Detect which cell encompasses the target text, then output its [x, y] center coordinate. 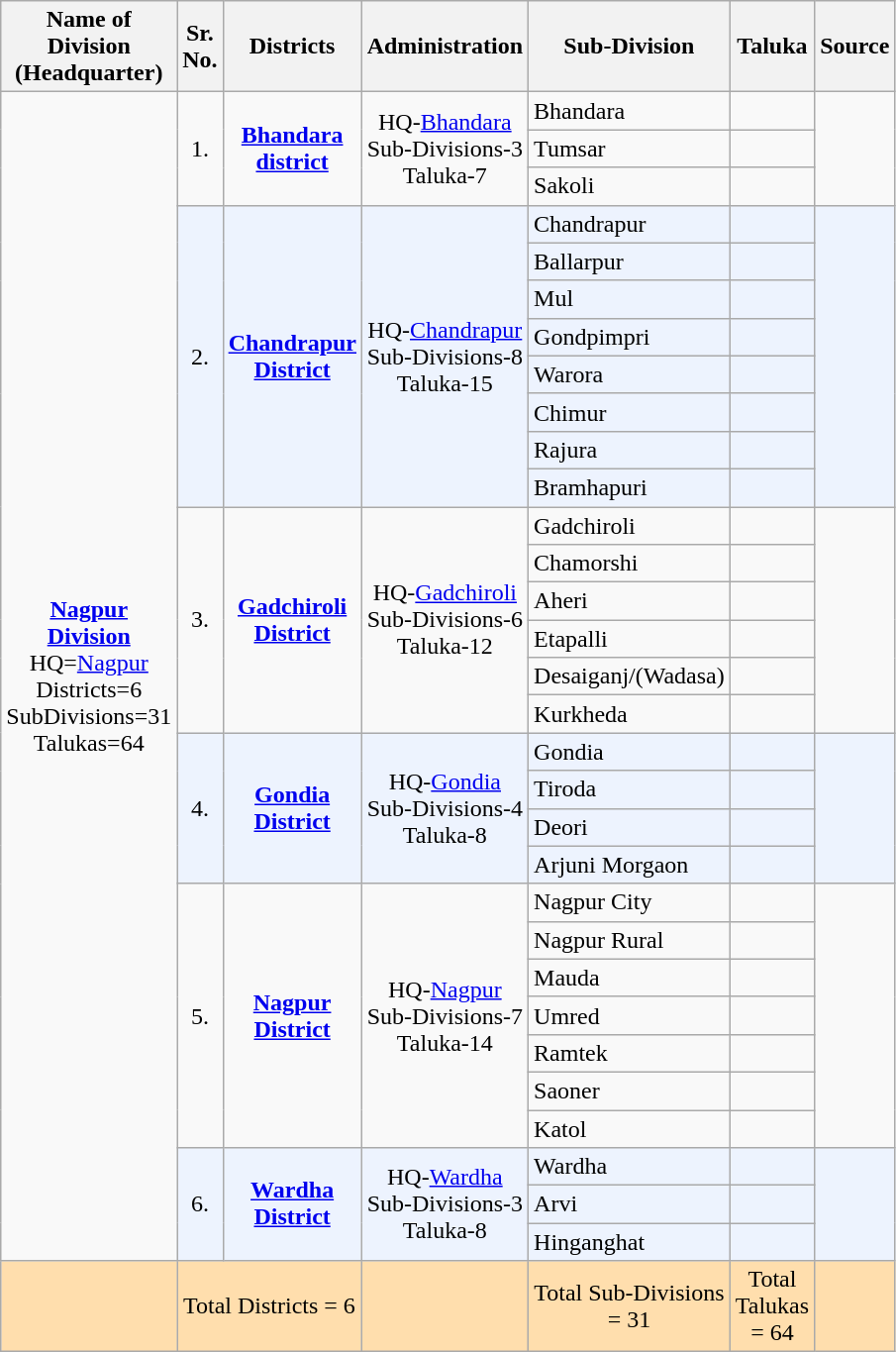
Total Sub-Divisions = 31 [630, 1306]
HQ-Chandrapur Sub-Divisions-8 Taluka-15 [445, 356]
Districts [292, 47]
Gondia District [292, 808]
5. [200, 1015]
Bramhapuri [630, 487]
Mul [630, 299]
Katol [630, 1128]
HQ-Bhandara Sub-Divisions-3 Taluka-7 [445, 149]
Gondia [630, 752]
Tiroda [630, 789]
Wardha District [292, 1204]
Chimur [630, 412]
HQ-Wardha Sub-Divisions-3 Taluka-8 [445, 1204]
4. [200, 808]
Rajura [630, 450]
Tumsar [630, 149]
Etapalli [630, 639]
Arvi [630, 1204]
Saoner [630, 1091]
HQ-Nagpur Sub-Divisions-7 Taluka-14 [445, 1015]
Sr. No. [200, 47]
1. [200, 149]
HQ-Gondia Sub-Divisions-4 Taluka-8 [445, 808]
Bhandara district [292, 149]
Bhandara [630, 111]
Sub-Division [630, 47]
Chandrapur [630, 224]
2. [200, 356]
Sakoli [630, 186]
Gadchiroli [630, 526]
Ramtek [630, 1053]
Hinganghat [630, 1242]
Aheri [630, 601]
HQ-Gadchiroli Sub-Divisions-6 Taluka-12 [445, 620]
Kurkheda [630, 714]
3. [200, 620]
Taluka [772, 47]
Source [855, 47]
Nagpur Rural [630, 940]
Chandrapur District [292, 356]
Gondpimpri [630, 337]
Desaiganj/(Wadasa) [630, 676]
Total Districts = 6 [269, 1306]
Gadchiroli District [292, 620]
Arjuni Morgaon [630, 865]
Administration [445, 47]
Chamorshi [630, 564]
Total Talukas = 64 [772, 1306]
Warora [630, 374]
Umred [630, 1015]
Wardha [630, 1167]
Name of Division(Headquarter) [89, 47]
6. [200, 1204]
Ballarpur [630, 261]
Mauda [630, 978]
Nagpur Division HQ=Nagpur Districts=6 SubDivisions=31 Talukas=64 [89, 676]
Deori [630, 827]
Nagpur City [630, 902]
Nagpur District [292, 1015]
